Extract the [x, y] coordinate from the center of the cell holding the provided text.  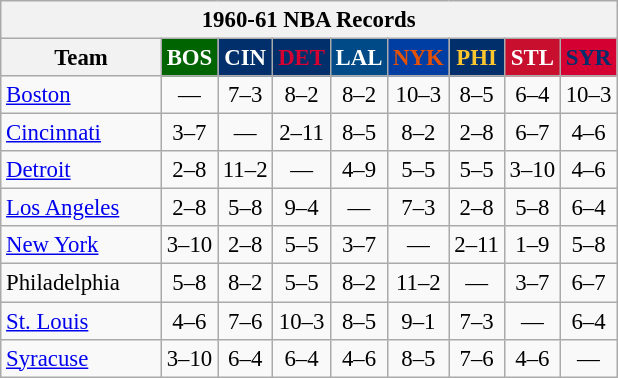
Los Angeles [82, 208]
New York [82, 245]
Cincinnati [82, 133]
SYR [588, 58]
CIN [246, 58]
NYK [418, 58]
1–9 [532, 245]
BOS [189, 58]
LAL [358, 58]
9–1 [418, 321]
STL [532, 58]
DET [302, 58]
PHI [476, 58]
Syracuse [82, 358]
Team [82, 58]
Detroit [82, 170]
9–4 [302, 208]
4–9 [358, 170]
St. Louis [82, 321]
Philadelphia [82, 283]
1960-61 NBA Records [309, 20]
Boston [82, 95]
